Return the (X, Y) coordinate for the center point of the cell that contains the specified text.  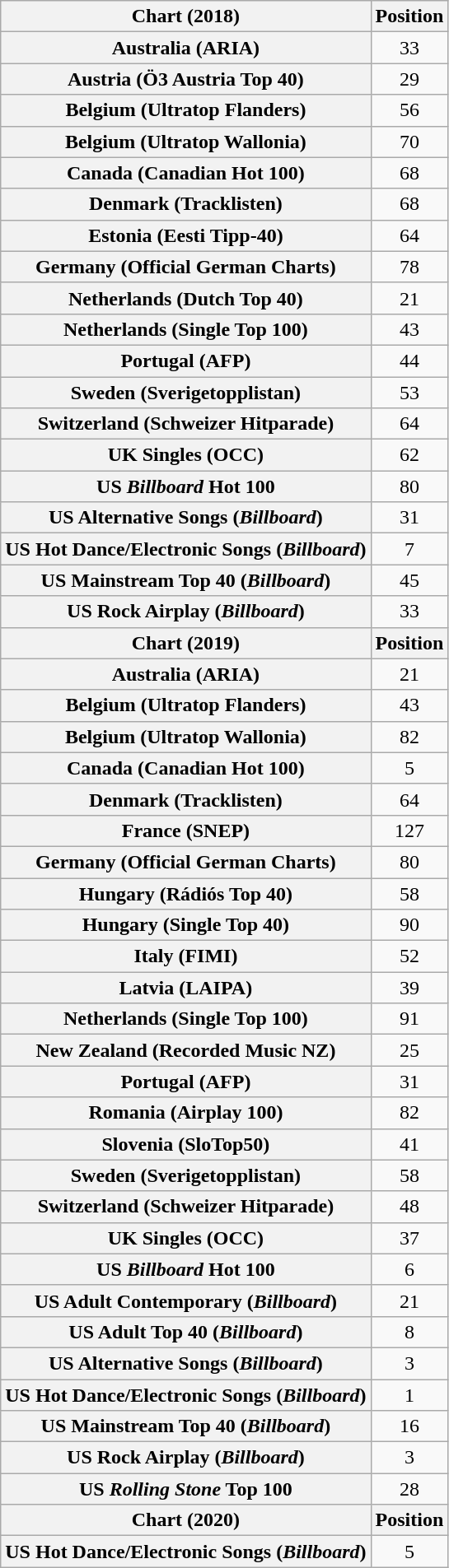
Netherlands (Dutch Top 40) (186, 298)
29 (409, 79)
Chart (2019) (186, 643)
25 (409, 1050)
Hungary (Single Top 40) (186, 925)
New Zealand (Recorded Music NZ) (186, 1050)
127 (409, 831)
6 (409, 1269)
France (SNEP) (186, 831)
56 (409, 110)
41 (409, 1144)
39 (409, 988)
Italy (FIMI) (186, 956)
28 (409, 1489)
US Rolling Stone Top 100 (186, 1489)
52 (409, 956)
Romania (Airplay 100) (186, 1113)
Slovenia (SloTop50) (186, 1144)
7 (409, 549)
Hungary (Rádiós Top 40) (186, 893)
44 (409, 361)
45 (409, 580)
53 (409, 393)
91 (409, 1019)
62 (409, 455)
Austria (Ö3 Austria Top 40) (186, 79)
US Adult Contemporary (Billboard) (186, 1300)
78 (409, 267)
8 (409, 1332)
37 (409, 1238)
Estonia (Eesti Tipp-40) (186, 235)
US Adult Top 40 (Billboard) (186, 1332)
48 (409, 1207)
16 (409, 1426)
Latvia (LAIPA) (186, 988)
90 (409, 925)
Chart (2018) (186, 16)
70 (409, 142)
1 (409, 1395)
Chart (2020) (186, 1520)
